Detect which cell encompasses the target text, then output its [X, Y] center coordinate. 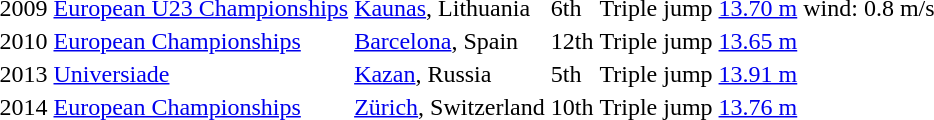
12th [572, 41]
Barcelona, Spain [450, 41]
Kazan, Russia [450, 74]
5th [572, 74]
13.91 m [758, 74]
European Championships [201, 41]
Universiade [201, 74]
13.65 m [758, 41]
